From the cell containing the given text, extract its center point as (X, Y) coordinate. 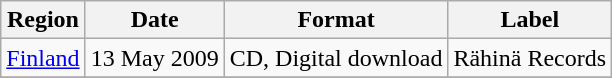
Label (530, 20)
Rähinä Records (530, 58)
Region (43, 20)
CD, Digital download (336, 58)
Format (336, 20)
Date (154, 20)
13 May 2009 (154, 58)
Finland (43, 58)
